Output the [x, y] coordinate of the center of the cell containing the given text.  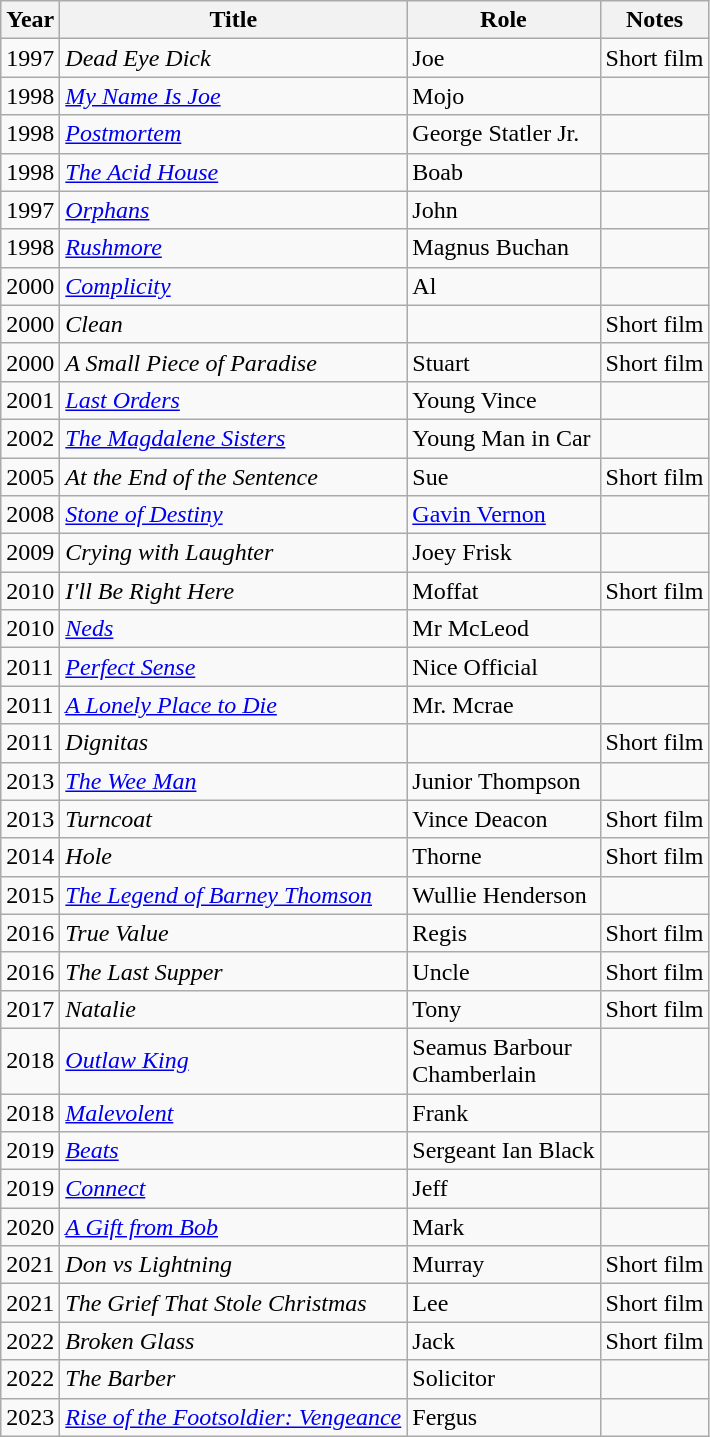
Title [234, 20]
At the End of the Sentence [234, 477]
John [504, 210]
Rise of the Footsoldier: Vengeance [234, 1417]
My Name Is Joe [234, 96]
2008 [30, 515]
Regis [504, 933]
Crying with Laughter [234, 553]
A Lonely Place to Die [234, 705]
Beats [234, 1151]
Natalie [234, 1009]
Malevolent [234, 1113]
2023 [30, 1417]
Role [504, 20]
Magnus Buchan [504, 248]
Fergus [504, 1417]
Jack [504, 1341]
Mojo [504, 96]
A Gift from Bob [234, 1227]
Thorne [504, 857]
The Acid House [234, 172]
Solicitor [504, 1379]
Hole [234, 857]
True Value [234, 933]
Don vs Lightning [234, 1265]
Young Vince [504, 400]
Clean [234, 324]
Moffat [504, 591]
Joe [504, 58]
Perfect Sense [234, 667]
Sue [504, 477]
Wullie Henderson [504, 895]
Joey Frisk [504, 553]
Dead Eye Dick [234, 58]
Young Man in Car [504, 438]
Tony [504, 1009]
2017 [30, 1009]
Junior Thompson [504, 781]
Sergeant Ian Black [504, 1151]
Complicity [234, 286]
2009 [30, 553]
Frank [504, 1113]
Murray [504, 1265]
Notes [654, 20]
Postmortem [234, 134]
Orphans [234, 210]
2014 [30, 857]
Rushmore [234, 248]
The Barber [234, 1379]
Stuart [504, 362]
Year [30, 20]
A Small Piece of Paradise [234, 362]
The Magdalene Sisters [234, 438]
The Grief That Stole Christmas [234, 1303]
George Statler Jr. [504, 134]
The Legend of Barney Thomson [234, 895]
Stone of Destiny [234, 515]
Turncoat [234, 819]
Seamus BarbourChamberlain [504, 1060]
Dignitas [234, 743]
Uncle [504, 971]
Lee [504, 1303]
Nice Official [504, 667]
Boab [504, 172]
Mr. Mcrae [504, 705]
2002 [30, 438]
I'll Be Right Here [234, 591]
2020 [30, 1227]
The Last Supper [234, 971]
Neds [234, 629]
Broken Glass [234, 1341]
The Wee Man [234, 781]
2005 [30, 477]
2001 [30, 400]
Vince Deacon [504, 819]
Al [504, 286]
Mark [504, 1227]
Connect [234, 1189]
Gavin Vernon [504, 515]
2015 [30, 895]
Outlaw King [234, 1060]
Last Orders [234, 400]
Jeff [504, 1189]
Mr McLeod [504, 629]
